Scan for the cell matching the given text and deliver its (x, y) coordinate at center. 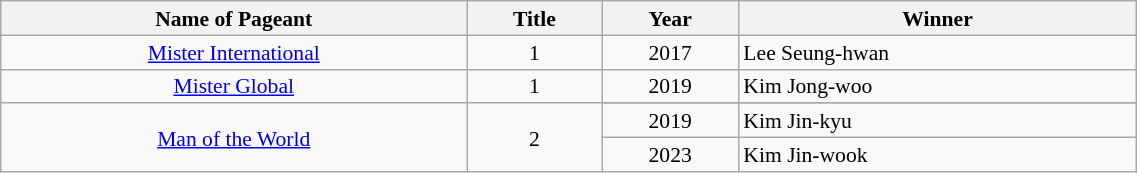
Winner (938, 18)
Title (534, 18)
Mister International (234, 52)
Man of the World (234, 138)
Mister Global (234, 86)
Lee Seung-hwan (938, 52)
Kim Jin-wook (938, 155)
Kim Jin-kyu (938, 121)
2023 (670, 155)
Year (670, 18)
2 (534, 138)
Kim Jong-woo (938, 86)
Name of Pageant (234, 18)
2017 (670, 52)
